Extract the (x, y) coordinate from the center of the cell holding the provided text.  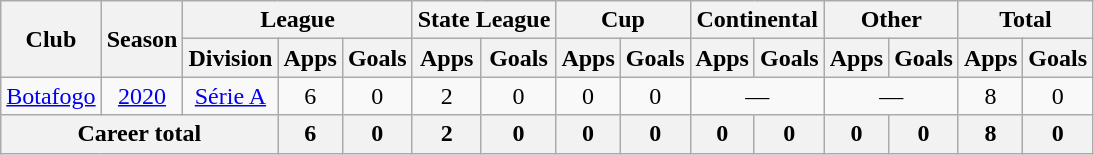
Botafogo (51, 96)
League (298, 20)
Career total (140, 134)
Club (51, 39)
State League (484, 20)
Série A (230, 96)
Season (142, 39)
Cup (623, 20)
Continental (757, 20)
2020 (142, 96)
Total (1025, 20)
Other (891, 20)
Division (230, 58)
